Return the (x, y) coordinate for the center point of the cell that contains the specified text.  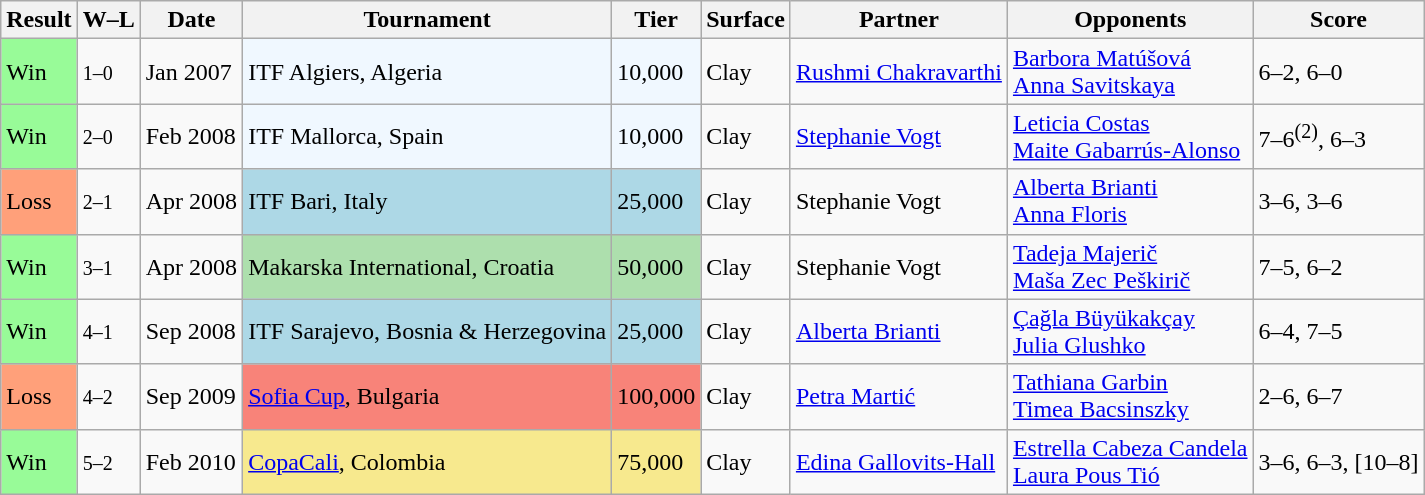
ITF Mallorca, Spain (428, 136)
Leticia Costas Maite Gabarrús-Alonso (1130, 136)
Jan 2007 (191, 72)
3–1 (108, 266)
1–0 (108, 72)
Date (191, 20)
Alberta Brianti (898, 332)
Estrella Cabeza Candela Laura Pous Tió (1130, 462)
Alberta Brianti Anna Floris (1130, 202)
6–4, 7–5 (1338, 332)
Tier (656, 20)
Feb 2010 (191, 462)
ITF Algiers, Algeria (428, 72)
Feb 2008 (191, 136)
Sofia Cup, Bulgaria (428, 396)
Tournament (428, 20)
Makarska International, Croatia (428, 266)
Rushmi Chakravarthi (898, 72)
6–2, 6–0 (1338, 72)
3–6, 6–3, [10–8] (1338, 462)
ITF Sarajevo, Bosnia & Herzegovina (428, 332)
Sep 2009 (191, 396)
Çağla Büyükakçay Julia Glushko (1130, 332)
Barbora Matúšová Anna Savitskaya (1130, 72)
Sep 2008 (191, 332)
2–1 (108, 202)
4–1 (108, 332)
2–0 (108, 136)
Partner (898, 20)
Petra Martić (898, 396)
CopaCali, Colombia (428, 462)
4–2 (108, 396)
Edina Gallovits-Hall (898, 462)
Score (1338, 20)
Tadeja Majerič Maša Zec Peškirič (1130, 266)
2–6, 6–7 (1338, 396)
3–6, 3–6 (1338, 202)
100,000 (656, 396)
7–5, 6–2 (1338, 266)
ITF Bari, Italy (428, 202)
Surface (746, 20)
Opponents (1130, 20)
7–6(2), 6–3 (1338, 136)
75,000 (656, 462)
5–2 (108, 462)
Tathiana Garbin Timea Bacsinszky (1130, 396)
Result (39, 20)
W–L (108, 20)
50,000 (656, 266)
